Determine the (X, Y) coordinate at the center of the cell enclosing the given text.  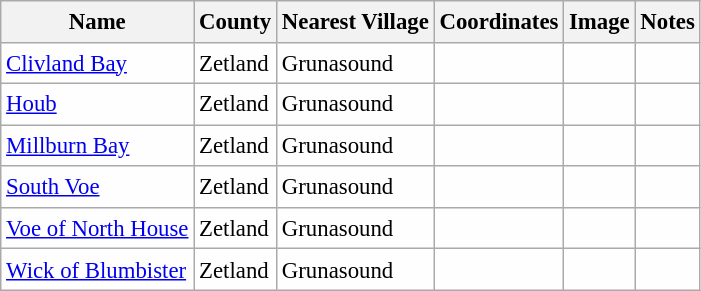
Clivland Bay (98, 62)
Name (98, 22)
South Voe (98, 186)
Millburn Bay (98, 146)
Nearest Village (356, 22)
County (236, 22)
Notes (668, 22)
Houb (98, 104)
Wick of Blumbister (98, 270)
Coordinates (499, 22)
Image (600, 22)
Voe of North House (98, 228)
